Capture the cell that displays the provided text and extract its (X, Y) central coordinate. 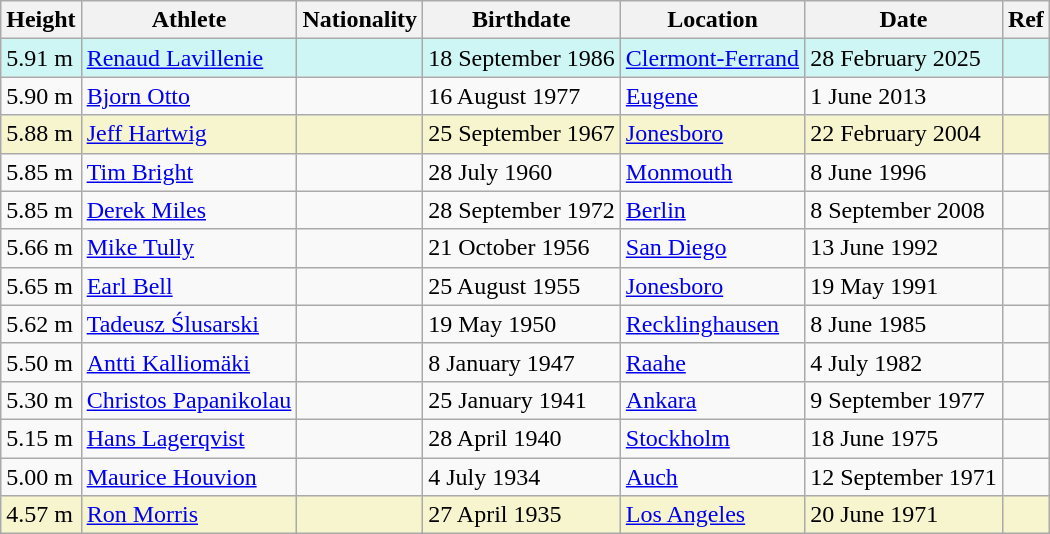
5.50 m (41, 362)
Ankara (712, 400)
Earl Bell (189, 286)
28 April 1940 (522, 438)
Nationality (360, 20)
8 June 1996 (904, 172)
Tim Bright (189, 172)
San Diego (712, 248)
25 August 1955 (522, 286)
5.15 m (41, 438)
5.62 m (41, 324)
Auch (712, 477)
8 September 2008 (904, 210)
13 June 1992 (904, 248)
Renaud Lavillenie (189, 58)
4.57 m (41, 515)
5.90 m (41, 96)
Athlete (189, 20)
5.66 m (41, 248)
22 February 2004 (904, 134)
Antti Kalliomäki (189, 362)
9 September 1977 (904, 400)
Stockholm (712, 438)
19 May 1950 (522, 324)
Date (904, 20)
Tadeusz Ślusarski (189, 324)
Los Angeles (712, 515)
25 January 1941 (522, 400)
Mike Tully (189, 248)
16 August 1977 (522, 96)
Raahe (712, 362)
4 July 1982 (904, 362)
5.88 m (41, 134)
Eugene (712, 96)
21 October 1956 (522, 248)
Bjorn Otto (189, 96)
Jeff Hartwig (189, 134)
Berlin (712, 210)
Christos Papanikolau (189, 400)
Maurice Houvion (189, 477)
Monmouth (712, 172)
8 June 1985 (904, 324)
Ref (1026, 20)
19 May 1991 (904, 286)
18 June 1975 (904, 438)
Hans Lagerqvist (189, 438)
28 July 1960 (522, 172)
Location (712, 20)
Derek Miles (189, 210)
27 April 1935 (522, 515)
Ron Morris (189, 515)
5.65 m (41, 286)
12 September 1971 (904, 477)
Clermont-Ferrand (712, 58)
25 September 1967 (522, 134)
18 September 1986 (522, 58)
Height (41, 20)
28 September 1972 (522, 210)
5.91 m (41, 58)
4 July 1934 (522, 477)
1 June 2013 (904, 96)
28 February 2025 (904, 58)
8 January 1947 (522, 362)
20 June 1971 (904, 515)
5.30 m (41, 400)
Recklinghausen (712, 324)
5.00 m (41, 477)
Birthdate (522, 20)
